Scan for the cell matching the given text and deliver its (x, y) coordinate at center. 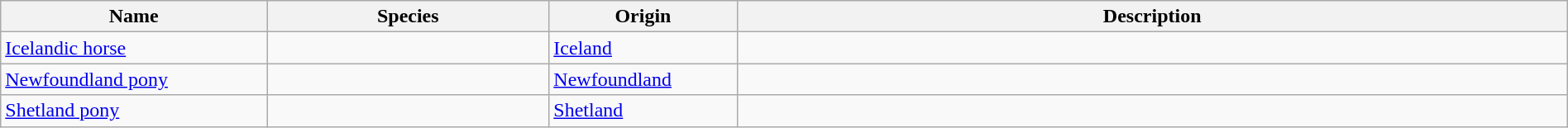
Description (1152, 17)
Origin (643, 17)
Shetland pony (134, 111)
Icelandic horse (134, 48)
Shetland (643, 111)
Newfoundland (643, 79)
Name (134, 17)
Newfoundland pony (134, 79)
Iceland (643, 48)
Species (409, 17)
